Output the (X, Y) coordinate of the center of the cell containing the given text.  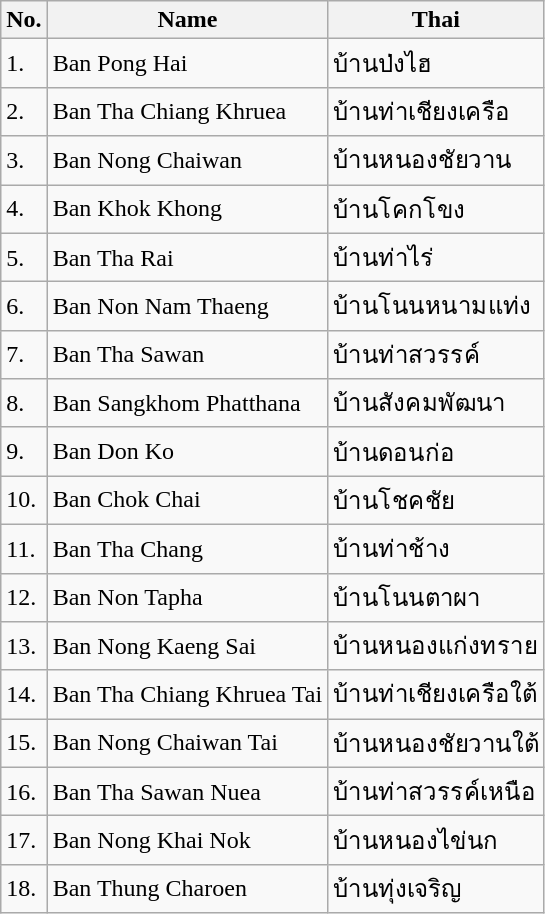
Ban Tha Sawan Nuea (187, 792)
Ban Non Tapha (187, 598)
บ้านท่าเชียงเครือ (436, 112)
บ้านท่าสวรรค์เหนือ (436, 792)
Ban Non Nam Thaeng (187, 306)
บ้านหนองแก่งทราย (436, 646)
Ban Tha Rai (187, 258)
บ้านท่าสวรรค์ (436, 354)
9. (24, 452)
14. (24, 694)
12. (24, 598)
7. (24, 354)
Ban Pong Hai (187, 64)
บ้านท่าช้าง (436, 548)
Ban Chok Chai (187, 500)
16. (24, 792)
บ้านทุ่งเจริญ (436, 888)
บ้านโคกโขง (436, 208)
3. (24, 160)
4. (24, 208)
1. (24, 64)
2. (24, 112)
18. (24, 888)
Ban Nong Chaiwan (187, 160)
Ban Tha Chang (187, 548)
8. (24, 404)
บ้านป่งไฮ (436, 64)
Ban Nong Khai Nok (187, 840)
บ้านดอนก่อ (436, 452)
Ban Tha Sawan (187, 354)
13. (24, 646)
Thai (436, 20)
Name (187, 20)
บ้านโชคชัย (436, 500)
Ban Khok Khong (187, 208)
บ้านท่าไร่ (436, 258)
บ้านท่าเชียงเครือใต้ (436, 694)
10. (24, 500)
5. (24, 258)
Ban Don Ko (187, 452)
บ้านหนองชัยวานใต้ (436, 744)
6. (24, 306)
15. (24, 744)
Ban Sangkhom Phatthana (187, 404)
17. (24, 840)
Ban Tha Chiang Khruea (187, 112)
Ban Nong Chaiwan Tai (187, 744)
บ้านหนองไข่นก (436, 840)
No. (24, 20)
Ban Nong Kaeng Sai (187, 646)
บ้านโนนหนามแท่ง (436, 306)
Ban Thung Charoen (187, 888)
บ้านสังคมพัฒนา (436, 404)
บ้านโนนตาผา (436, 598)
บ้านหนองชัยวาน (436, 160)
11. (24, 548)
Ban Tha Chiang Khruea Tai (187, 694)
